For the text-containing cell, return its midpoint in [X, Y] coordinate format. 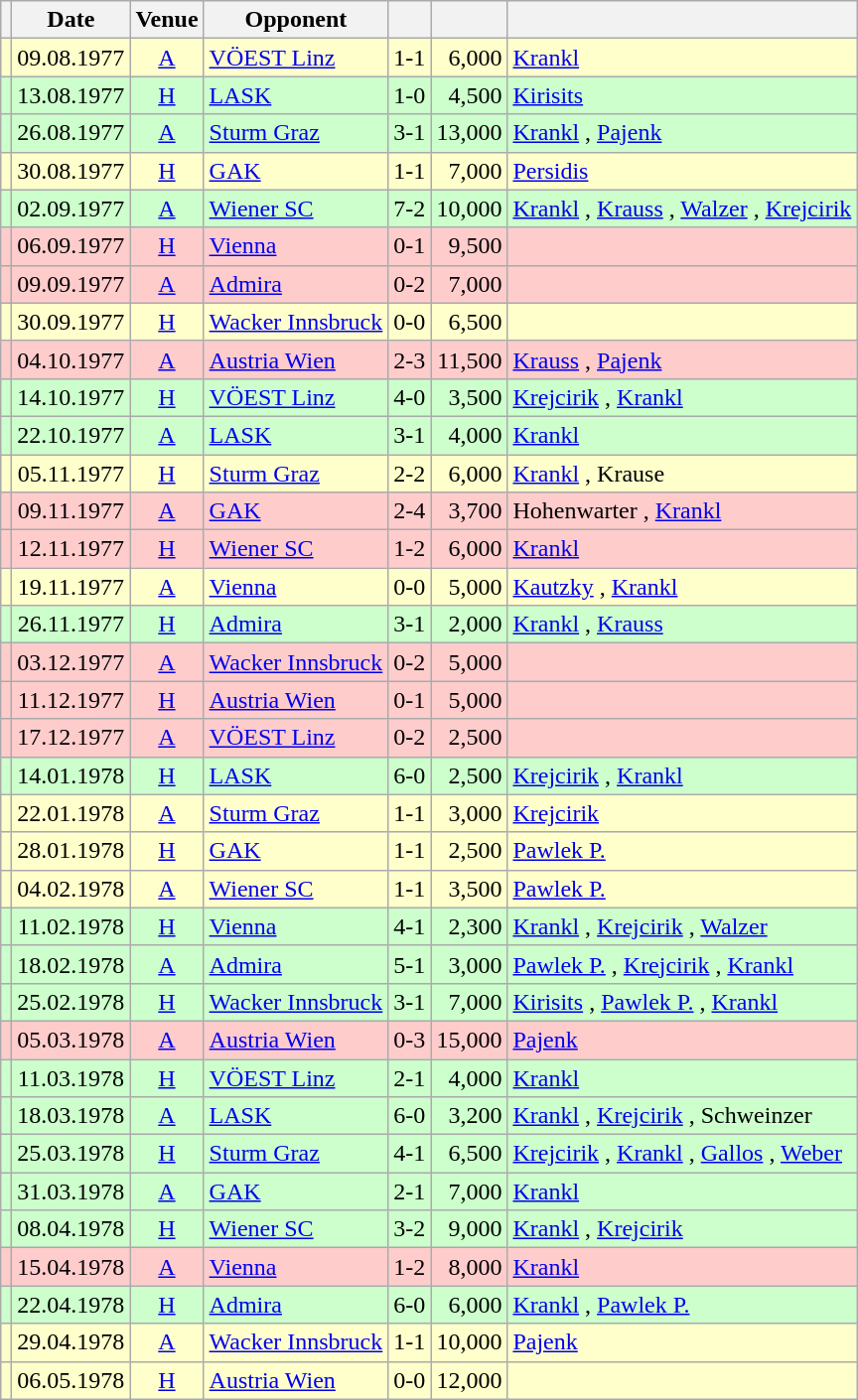
Krankl , Krauss [682, 625]
Krankl , Pajenk [682, 133]
5-1 [409, 964]
06.05.1978 [71, 1380]
09.11.1977 [71, 511]
31.03.1978 [71, 1191]
Kirisits [682, 95]
Krankl , Krejcirik [682, 1229]
4,500 [469, 95]
02.09.1977 [71, 209]
22.04.1978 [71, 1305]
4-0 [409, 397]
09.09.1977 [71, 284]
11.12.1977 [71, 700]
2-2 [409, 474]
11.03.1978 [71, 1077]
08.04.1978 [71, 1229]
Krankl , Pawlek P. [682, 1305]
30.08.1977 [71, 171]
Date [71, 20]
Kautzky , Krankl [682, 587]
Opponent [296, 20]
9,500 [469, 246]
9,000 [469, 1229]
2-3 [409, 359]
2-4 [409, 511]
Krejcirik [682, 813]
18.03.1978 [71, 1116]
Krauss , Pajenk [682, 359]
Krankl , Krejcirik , Walzer [682, 926]
3,700 [469, 511]
2,300 [469, 926]
19.11.1977 [71, 587]
3,200 [469, 1116]
Venue [167, 20]
0-3 [409, 1040]
13,000 [469, 133]
04.10.1977 [71, 359]
13.08.1977 [71, 95]
26.11.1977 [71, 625]
12,000 [469, 1380]
17.12.1977 [71, 738]
28.01.1978 [71, 851]
26.08.1977 [71, 133]
14.10.1977 [71, 397]
7-2 [409, 209]
04.02.1978 [71, 889]
3-2 [409, 1229]
11,500 [469, 359]
Krankl , Krauss , Walzer , Krejcirik [682, 209]
Krankl , Krause [682, 474]
22.01.1978 [71, 813]
15.04.1978 [71, 1267]
06.09.1977 [71, 246]
22.10.1977 [71, 435]
30.09.1977 [71, 322]
1-0 [409, 95]
Persidis [682, 171]
05.11.1977 [71, 474]
09.08.1977 [71, 58]
29.04.1978 [71, 1342]
2,000 [469, 625]
Krankl , Krejcirik , Schweinzer [682, 1116]
Krejcirik , Krankl , Gallos , Weber [682, 1154]
Kirisits , Pawlek P. , Krankl [682, 1002]
18.02.1978 [71, 964]
Pawlek P. , Krejcirik , Krankl [682, 964]
05.03.1978 [71, 1040]
Hohenwarter , Krankl [682, 511]
25.03.1978 [71, 1154]
15,000 [469, 1040]
14.01.1978 [71, 775]
11.02.1978 [71, 926]
03.12.1977 [71, 662]
25.02.1978 [71, 1002]
8,000 [469, 1267]
12.11.1977 [71, 549]
